Determine the [X, Y] coordinate at the center of the cell enclosing the given text.  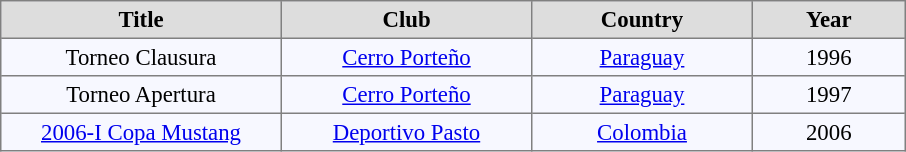
Colombia [642, 132]
Torneo Apertura [141, 95]
2006-I Copa Mustang [141, 132]
Year [828, 20]
Deportivo Pasto [406, 132]
1997 [828, 95]
Club [406, 20]
Torneo Clausura [141, 57]
2006 [828, 132]
Title [141, 20]
Country [642, 20]
1996 [828, 57]
